For the text-containing cell, return its midpoint in (x, y) coordinate format. 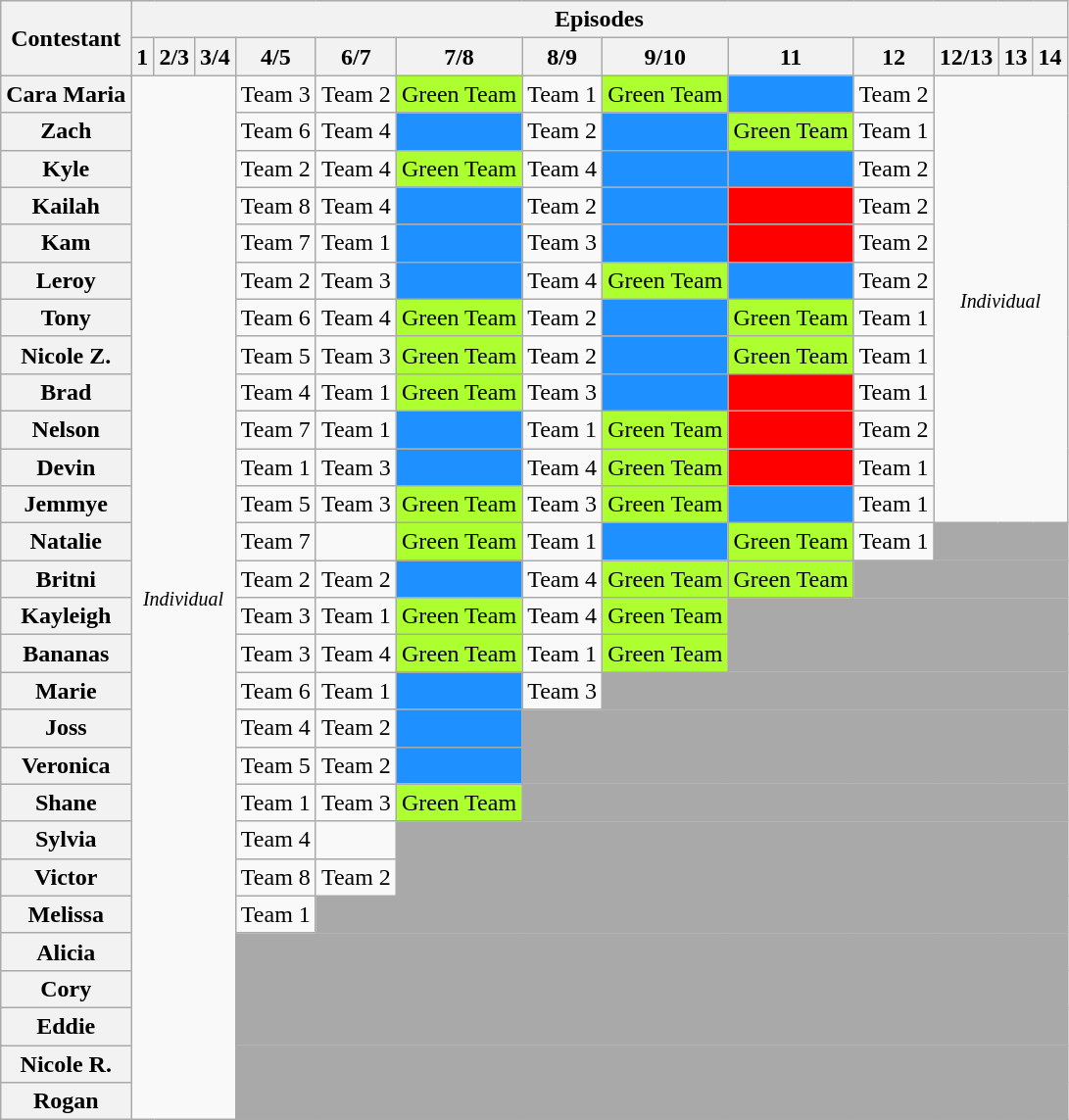
11 (791, 57)
Alicia (67, 951)
Cory (67, 989)
Rogan (67, 1101)
Nicole Z. (67, 355)
Brad (67, 392)
Episodes (600, 20)
Shane (67, 803)
Bananas (67, 654)
8/9 (562, 57)
Britni (67, 579)
14 (1050, 57)
Eddie (67, 1026)
Marie (67, 691)
12/13 (966, 57)
Melissa (67, 914)
Leroy (67, 280)
Jemmye (67, 505)
Kam (67, 243)
Nicole R. (67, 1063)
3/4 (216, 57)
Kayleigh (67, 616)
1 (143, 57)
Devin (67, 467)
9/10 (665, 57)
2/3 (174, 57)
Sylvia (67, 840)
Tony (67, 317)
Cara Maria (67, 94)
Nelson (67, 429)
12 (894, 57)
Natalie (67, 542)
Veronica (67, 765)
7/8 (459, 57)
Zach (67, 131)
4/5 (275, 57)
Joss (67, 728)
Kyle (67, 169)
Contestant (67, 38)
13 (1015, 57)
Victor (67, 877)
Kailah (67, 206)
6/7 (356, 57)
